Identify which cell holds the provided text, then report its (x, y) central coordinate. 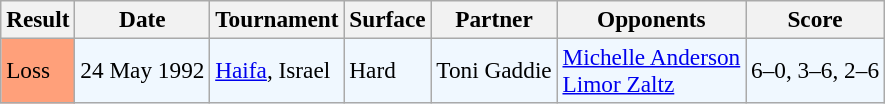
Michelle Anderson Limor Zaltz (652, 70)
Surface (388, 19)
Opponents (652, 19)
Date (142, 19)
Toni Gaddie (494, 70)
Hard (388, 70)
Loss (38, 70)
6–0, 3–6, 2–6 (816, 70)
Tournament (277, 19)
24 May 1992 (142, 70)
Result (38, 19)
Partner (494, 19)
Haifa, Israel (277, 70)
Score (816, 19)
